From the cell containing the given text, extract its center point as [x, y] coordinate. 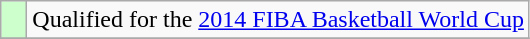
Qualified for the 2014 FIBA Basketball World Cup [278, 20]
